Return the (x, y) coordinate for the center point of the cell that contains the specified text.  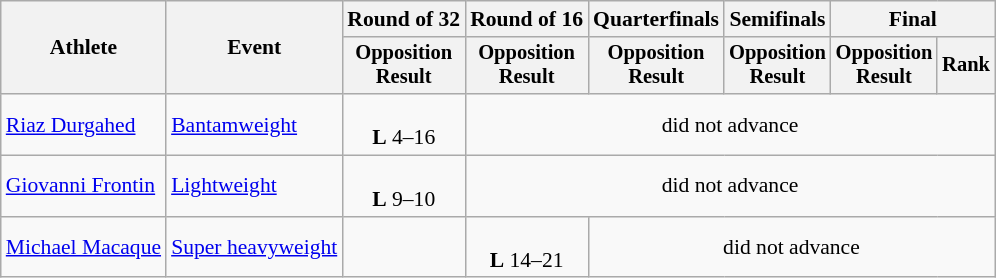
Round of 32 (404, 19)
Final (913, 19)
Giovanni Frontin (84, 186)
Athlete (84, 48)
Quarterfinals (656, 19)
Semifinals (778, 19)
L 4–16 (404, 124)
Lightweight (254, 186)
L 14–21 (526, 248)
Super heavyweight (254, 248)
Event (254, 48)
Bantamweight (254, 124)
Rank (966, 66)
Michael Macaque (84, 248)
Round of 16 (526, 19)
Riaz Durgahed (84, 124)
L 9–10 (404, 186)
